From the cell containing the given text, extract its center point as [x, y] coordinate. 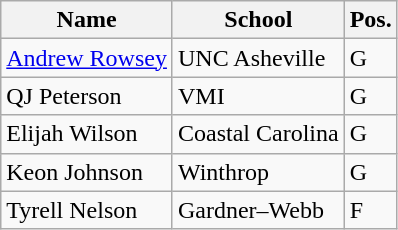
School [258, 20]
F [370, 210]
Pos. [370, 20]
Name [87, 20]
Keon Johnson [87, 172]
Elijah Wilson [87, 134]
UNC Asheville [258, 58]
Winthrop [258, 172]
Gardner–Webb [258, 210]
Coastal Carolina [258, 134]
QJ Peterson [87, 96]
VMI [258, 96]
Andrew Rowsey [87, 58]
Tyrell Nelson [87, 210]
